Pinpoint the cell where the given text exists, returning its [x, y] midpoint coordinate. 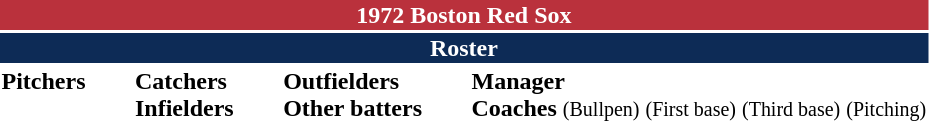
1972 Boston Red Sox [464, 15]
Roster [464, 48]
